Detect which cell encompasses the target text, then output its [X, Y] center coordinate. 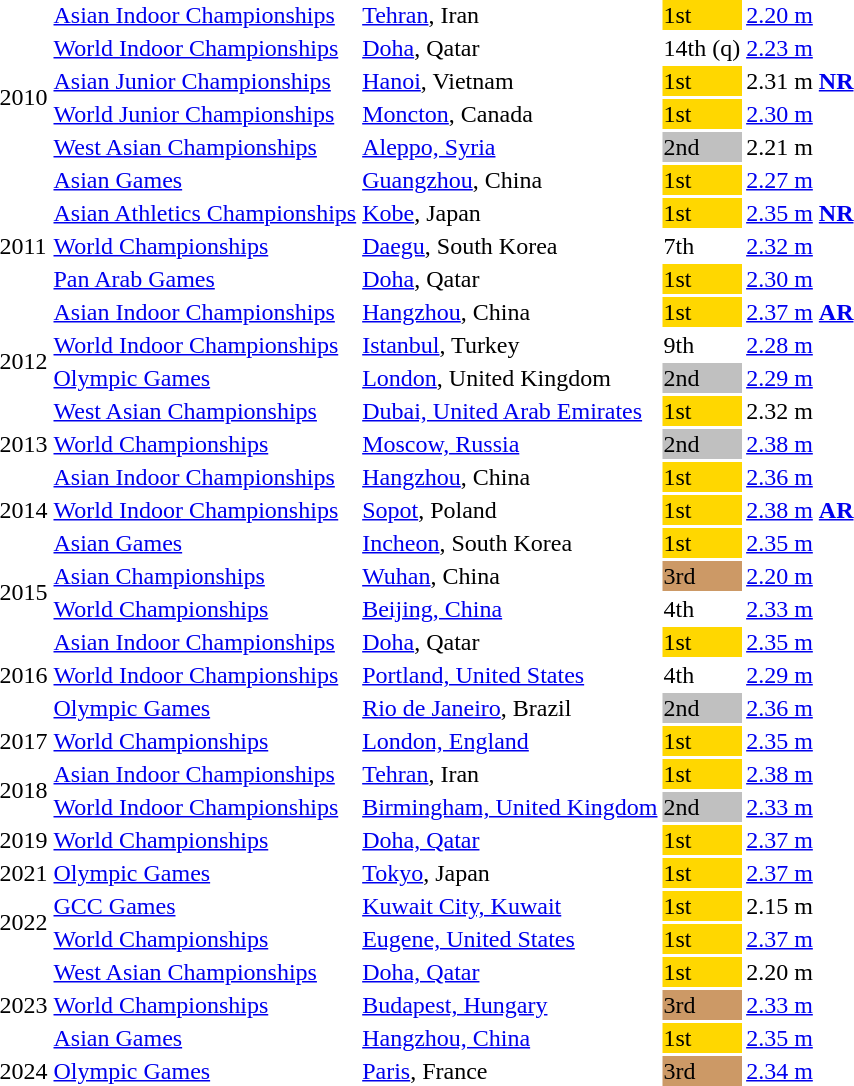
Pan Arab Games [205, 279]
7th [702, 246]
London, England [510, 741]
Budapest, Hungary [510, 1005]
Moncton, Canada [510, 114]
Eugene, United States [510, 939]
9th [702, 345]
Daegu, South Korea [510, 246]
Asian Athletics Championships [205, 213]
Aleppo, Syria [510, 147]
Rio de Janeiro, Brazil [510, 708]
Beijing, China [510, 609]
Incheon, South Korea [510, 543]
Sopot, Poland [510, 510]
Wuhan, China [510, 576]
Hanoi, Vietnam [510, 81]
Asian Championships [205, 576]
14th (q) [702, 48]
Guangzhou, China [510, 180]
GCC Games [205, 906]
Birmingham, United Kingdom [510, 807]
Portland, United States [510, 675]
Kobe, Japan [510, 213]
Asian Junior Championships [205, 81]
Paris, France [510, 1071]
Istanbul, Turkey [510, 345]
London, United Kingdom [510, 378]
Kuwait City, Kuwait [510, 906]
World Junior Championships [205, 114]
Tokyo, Japan [510, 873]
Moscow, Russia [510, 444]
Dubai, United Arab Emirates [510, 411]
